Determine the [X, Y] coordinate at the center of the cell enclosing the given text.  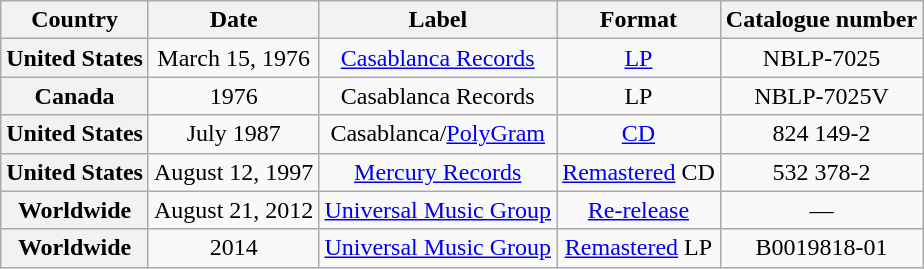
March 15, 1976 [233, 58]
NBLP-7025 [821, 58]
NBLP-7025V [821, 96]
2014 [233, 248]
824 149-2 [821, 134]
Catalogue number [821, 20]
Re-release [639, 210]
August 12, 1997 [233, 172]
July 1987 [233, 134]
August 21, 2012 [233, 210]
Mercury Records [438, 172]
— [821, 210]
Casablanca/PolyGram [438, 134]
Format [639, 20]
B0019818-01 [821, 248]
1976 [233, 96]
Remastered LP [639, 248]
Date [233, 20]
CD [639, 134]
Label [438, 20]
Canada [75, 96]
Country [75, 20]
Remastered CD [639, 172]
532 378-2 [821, 172]
